Pinpoint the cell where the given text exists, returning its [x, y] midpoint coordinate. 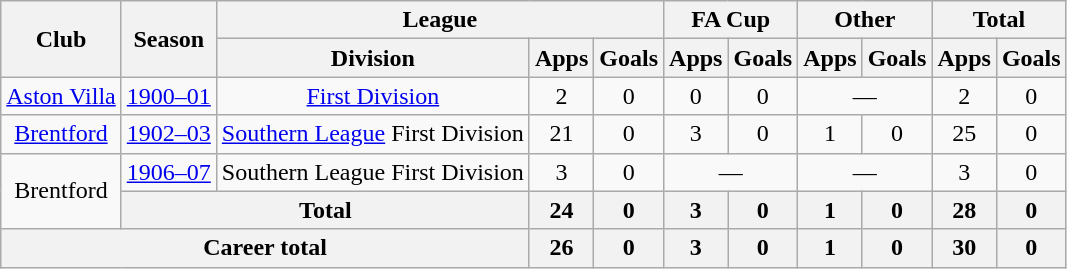
28 [964, 210]
24 [561, 210]
1902–03 [168, 134]
1906–07 [168, 172]
Career total [266, 248]
Club [62, 39]
FA Cup [731, 20]
21 [561, 134]
30 [964, 248]
League [440, 20]
26 [561, 248]
Other [865, 20]
First Division [372, 96]
Season [168, 39]
1900–01 [168, 96]
Division [372, 58]
Aston Villa [62, 96]
25 [964, 134]
